Search for the cell housing the specified text and yield its (X, Y) center coordinate. 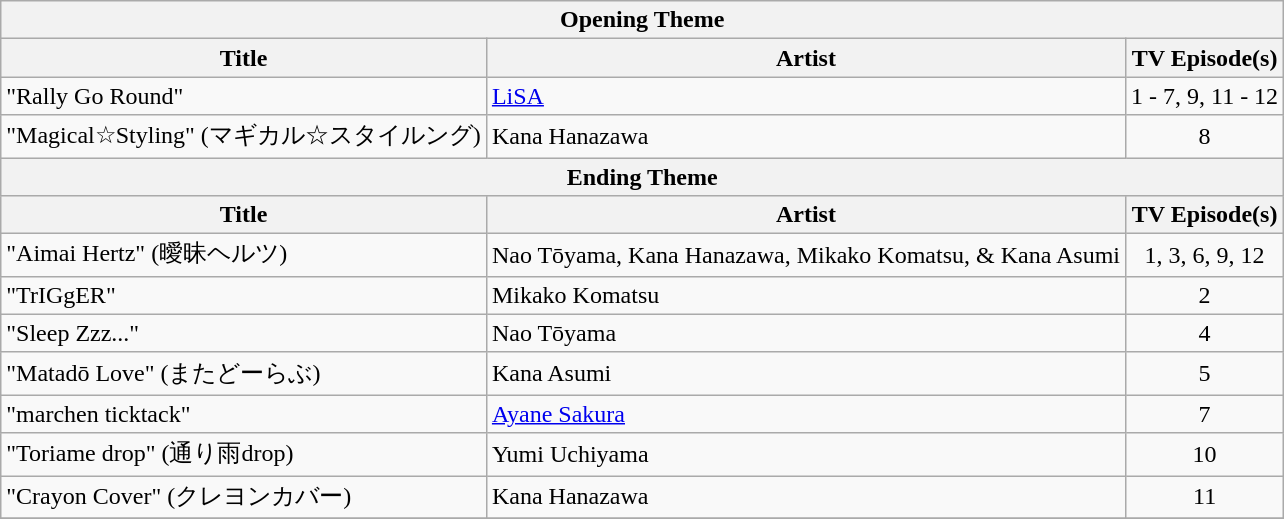
Mikako Komatsu (806, 295)
1 - 7, 9, 11 - 12 (1204, 96)
4 (1204, 333)
"Sleep Zzz..." (244, 333)
"Aimai Hertz" (曖昧ヘルツ) (244, 256)
Ayane Sakura (806, 414)
Opening Theme (642, 20)
Nao Tōyama (806, 333)
"Rally Go Round" (244, 96)
"marchen ticktack" (244, 414)
2 (1204, 295)
Ending Theme (642, 177)
10 (1204, 454)
"TrIGgER" (244, 295)
11 (1204, 498)
5 (1204, 374)
Yumi Uchiyama (806, 454)
LiSA (806, 96)
1, 3, 6, 9, 12 (1204, 256)
7 (1204, 414)
Nao Tōyama, Kana Hanazawa, Mikako Komatsu, & Kana Asumi (806, 256)
"Crayon Cover" (クレヨンカバー) (244, 498)
"Matadō Love" (またどーらぶ) (244, 374)
"Toriame drop" (通り雨drop) (244, 454)
8 (1204, 136)
"Magical☆Styling" (マギカル☆スタイルング) (244, 136)
Kana Asumi (806, 374)
